Output the (X, Y) coordinate of the center of the cell containing the given text.  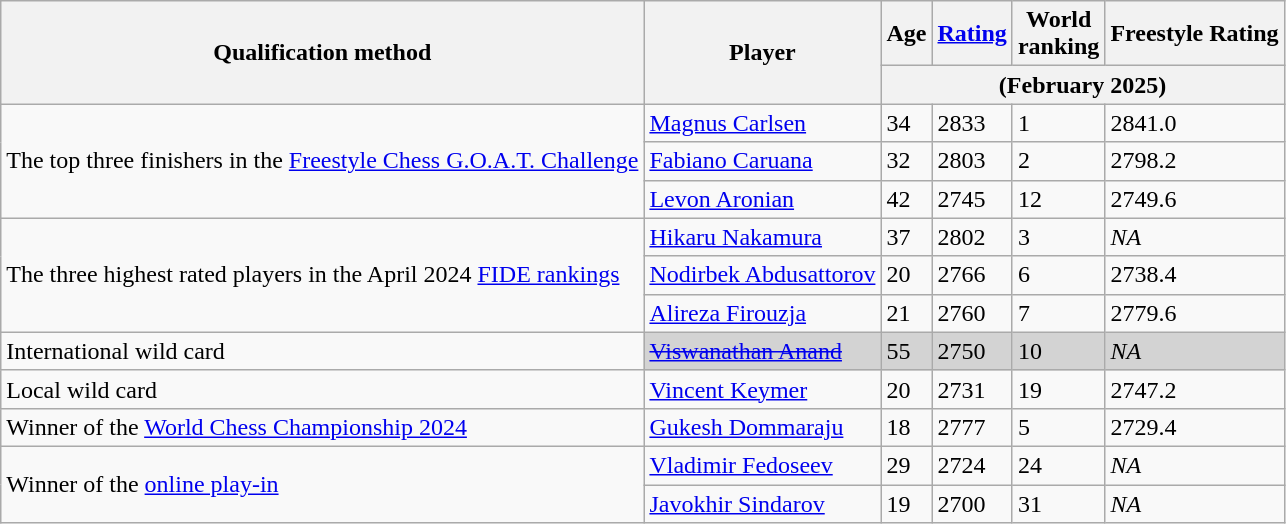
The top three finishers in the Freestyle Chess G.O.A.T. Challenge (322, 161)
12 (1058, 199)
2731 (972, 389)
2700 (972, 503)
18 (906, 427)
Worldranking (1058, 34)
2760 (972, 313)
2738.4 (1194, 275)
5 (1058, 427)
2833 (972, 123)
Vladimir Fedoseev (762, 465)
2729.4 (1194, 427)
7 (1058, 313)
2 (1058, 161)
Levon Aronian (762, 199)
24 (1058, 465)
2802 (972, 237)
Rating (972, 34)
2749.6 (1194, 199)
Vincent Keymer (762, 389)
10 (1058, 351)
2803 (972, 161)
3 (1058, 237)
55 (906, 351)
2777 (972, 427)
2745 (972, 199)
2747.2 (1194, 389)
2766 (972, 275)
Viswanathan Anand (762, 351)
34 (906, 123)
6 (1058, 275)
37 (906, 237)
Javokhir Sindarov (762, 503)
International wild card (322, 351)
31 (1058, 503)
Nodirbek Abdusattorov (762, 275)
Fabiano Caruana (762, 161)
32 (906, 161)
1 (1058, 123)
Local wild card (322, 389)
Hikaru Nakamura (762, 237)
Gukesh Dommaraju (762, 427)
2750 (972, 351)
2779.6 (1194, 313)
2724 (972, 465)
Player (762, 52)
Winner of the World Chess Championship 2024 (322, 427)
Qualification method (322, 52)
Winner of the online play-in (322, 484)
The three highest rated players in the April 2024 FIDE rankings (322, 275)
2841.0 (1194, 123)
2798.2 (1194, 161)
21 (906, 313)
42 (906, 199)
29 (906, 465)
(February 2025) (1082, 85)
Alireza Firouzja (762, 313)
Freestyle Rating (1194, 34)
Age (906, 34)
Magnus Carlsen (762, 123)
